Output the [x, y] coordinate of the center of the cell containing the given text.  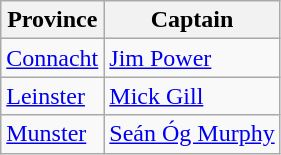
Mick Gill [192, 96]
Jim Power [192, 58]
Province [52, 20]
Munster [52, 134]
Seán Óg Murphy [192, 134]
Leinster [52, 96]
Captain [192, 20]
Connacht [52, 58]
